Provide the (x, y) coordinate of the cell's center where the given text is located.  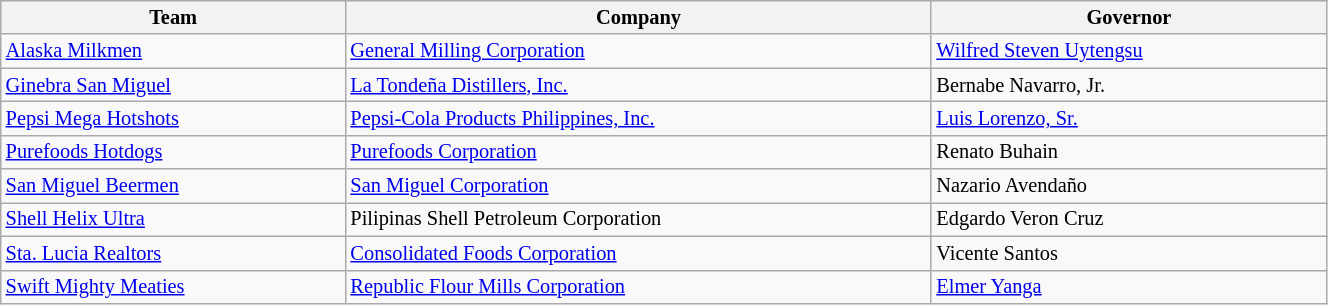
Alaska Milkmen (174, 51)
Edgardo Veron Cruz (1128, 219)
Purefoods Corporation (639, 152)
General Milling Corporation (639, 51)
La Tondeña Distillers, Inc. (639, 85)
Governor (1128, 17)
Republic Flour Mills Corporation (639, 287)
Renato Buhain (1128, 152)
Shell Helix Ultra (174, 219)
Consolidated Foods Corporation (639, 253)
Bernabe Navarro, Jr. (1128, 85)
Pepsi-Cola Products Philippines, Inc. (639, 118)
Ginebra San Miguel (174, 85)
Company (639, 17)
San Miguel Beermen (174, 186)
Wilfred Steven Uytengsu (1128, 51)
Nazario Avendaño (1128, 186)
San Miguel Corporation (639, 186)
Pepsi Mega Hotshots (174, 118)
Swift Mighty Meaties (174, 287)
Luis Lorenzo, Sr. (1128, 118)
Pilipinas Shell Petroleum Corporation (639, 219)
Sta. Lucia Realtors (174, 253)
Elmer Yanga (1128, 287)
Team (174, 17)
Vicente Santos (1128, 253)
Purefoods Hotdogs (174, 152)
